Scan for the cell matching the given text and deliver its (X, Y) coordinate at center. 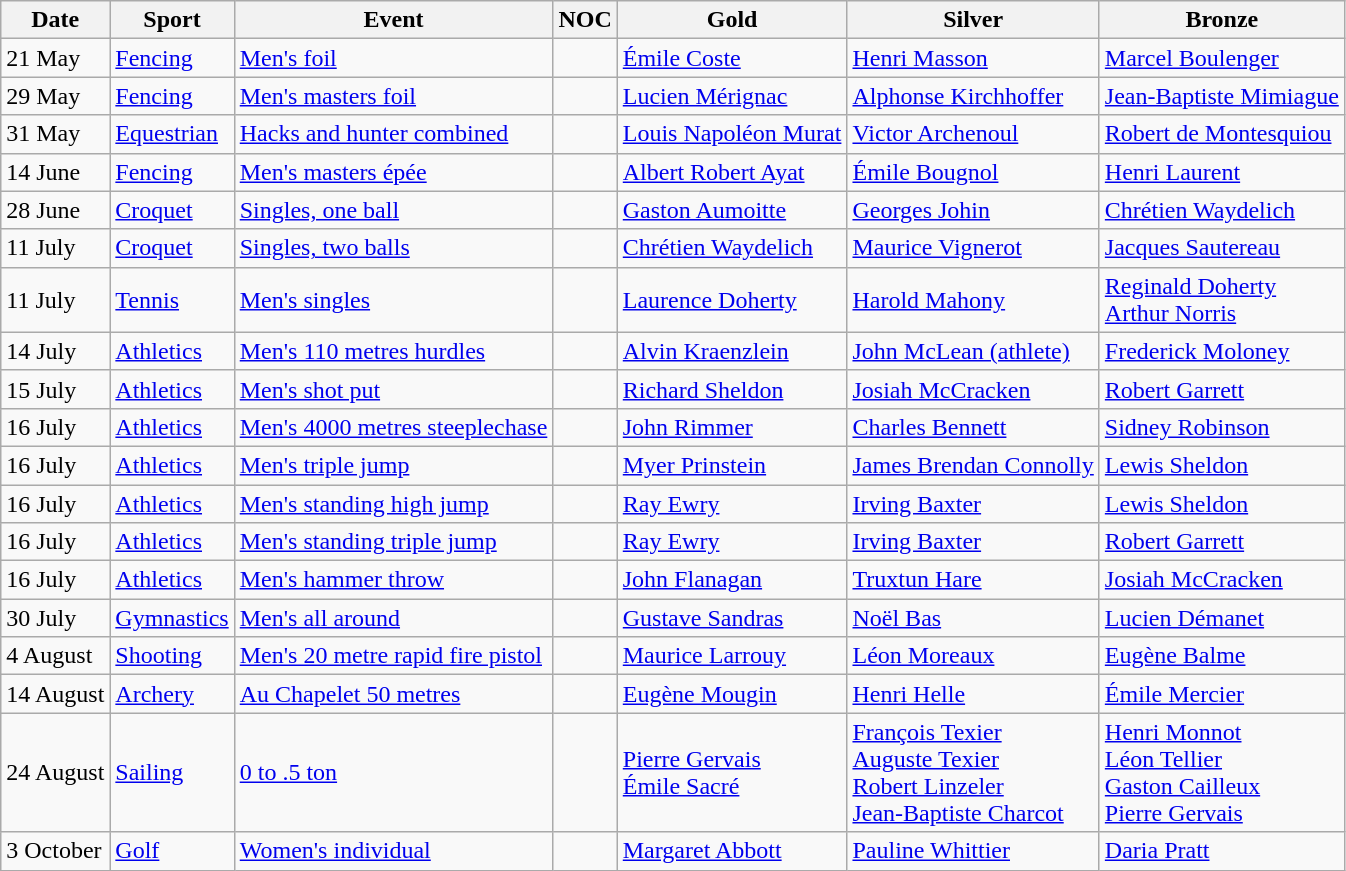
John Flanagan (732, 580)
Léon Moreaux (973, 656)
4 August (56, 656)
Men's 110 metres hurdles (394, 351)
14 August (56, 694)
Women's individual (394, 851)
Truxtun Hare (973, 580)
Men's 4000 metres steeplechase (394, 427)
Golf (172, 851)
Lucien Démanet (1222, 618)
14 June (56, 172)
Georges Johin (973, 210)
Date (56, 20)
21 May (56, 58)
Gustave Sandras (732, 618)
24 August (56, 772)
James Brendan Connolly (973, 465)
Sailing (172, 772)
Sport (172, 20)
Hacks and hunter combined (394, 134)
Margaret Abbott (732, 851)
Men's 20 metre rapid fire pistol (394, 656)
NOC (585, 20)
30 July (56, 618)
Alvin Kraenzlein (732, 351)
Shooting (172, 656)
Jean-Baptiste Mimiague (1222, 96)
Gymnastics (172, 618)
Richard Sheldon (732, 389)
Harold Mahony (973, 300)
Men's masters foil (394, 96)
Henri Masson (973, 58)
Men's foil (394, 58)
Myer Prinstein (732, 465)
François TexierAuguste TexierRobert LinzelerJean-Baptiste Charcot (973, 772)
14 July (56, 351)
Gold (732, 20)
Silver (973, 20)
Noël Bas (973, 618)
Au Chapelet 50 metres (394, 694)
Henri MonnotLéon TellierGaston CailleuxPierre Gervais (1222, 772)
Maurice Vignerot (973, 248)
Men's triple jump (394, 465)
Men's masters épée (394, 172)
Men's shot put (394, 389)
15 July (56, 389)
Charles Bennett (973, 427)
Bronze (1222, 20)
Lucien Mérignac (732, 96)
Robert de Montesquiou (1222, 134)
Pierre GervaisÉmile Sacré (732, 772)
Archery (172, 694)
Gaston Aumoitte (732, 210)
Frederick Moloney (1222, 351)
Daria Pratt (1222, 851)
Victor Archenoul (973, 134)
Men's all around (394, 618)
Louis Napoléon Murat (732, 134)
Men's hammer throw (394, 580)
28 June (56, 210)
Reginald DohertyArthur Norris (1222, 300)
Jacques Sautereau (1222, 248)
Men's standing high jump (394, 503)
Equestrian (172, 134)
Event (394, 20)
Émile Bougnol (973, 172)
0 to .5 ton (394, 772)
Marcel Boulenger (1222, 58)
Henri Helle (973, 694)
Sidney Robinson (1222, 427)
Eugène Balme (1222, 656)
Pauline Whittier (973, 851)
John Rimmer (732, 427)
Albert Robert Ayat (732, 172)
Singles, two balls (394, 248)
Émile Coste (732, 58)
Eugène Mougin (732, 694)
29 May (56, 96)
Men's standing triple jump (394, 542)
Henri Laurent (1222, 172)
Singles, one ball (394, 210)
Tennis (172, 300)
Laurence Doherty (732, 300)
Émile Mercier (1222, 694)
John McLean (athlete) (973, 351)
3 October (56, 851)
Men's singles (394, 300)
Maurice Larrouy (732, 656)
31 May (56, 134)
Alphonse Kirchhoffer (973, 96)
